Identify which cell holds the provided text, then report its [X, Y] central coordinate. 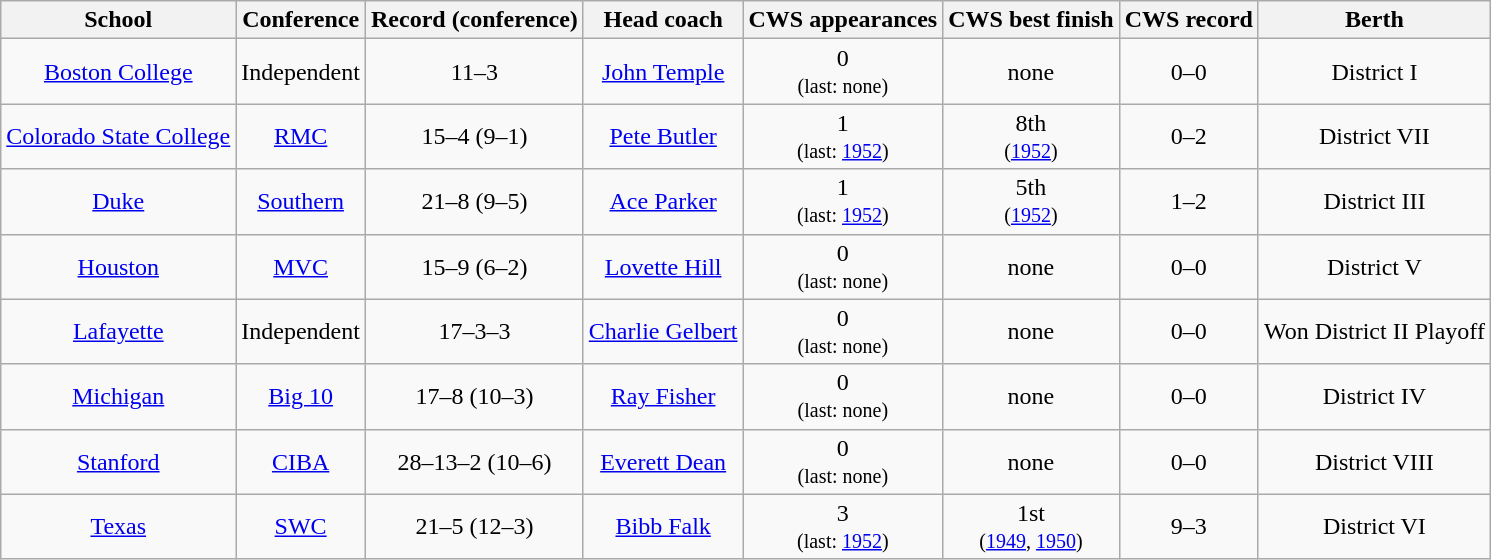
Charlie Gelbert [663, 332]
8th(1952) [1031, 136]
Berth [1374, 20]
28–13–2 (10–6) [474, 462]
District VI [1374, 526]
Won District II Playoff [1374, 332]
Michigan [118, 396]
Everett Dean [663, 462]
Record (conference) [474, 20]
Conference [301, 20]
21–8 (9–5) [474, 202]
Head coach [663, 20]
RMC [301, 136]
Stanford [118, 462]
SWC [301, 526]
Colorado State College [118, 136]
Lovette Hill [663, 266]
Southern [301, 202]
Ray Fisher [663, 396]
3(last: 1952) [843, 526]
District IV [1374, 396]
11–3 [474, 72]
John Temple [663, 72]
Duke [118, 202]
Boston College [118, 72]
17–8 (10–3) [474, 396]
1–2 [1188, 202]
15–4 (9–1) [474, 136]
District III [1374, 202]
1st(1949, 1950) [1031, 526]
9–3 [1188, 526]
17–3–3 [474, 332]
MVC [301, 266]
CWS record [1188, 20]
15–9 (6–2) [474, 266]
21–5 (12–3) [474, 526]
School [118, 20]
District VII [1374, 136]
0–2 [1188, 136]
5th(1952) [1031, 202]
Ace Parker [663, 202]
CIBA [301, 462]
Texas [118, 526]
District I [1374, 72]
Bibb Falk [663, 526]
Big 10 [301, 396]
Houston [118, 266]
Pete Butler [663, 136]
District V [1374, 266]
District VIII [1374, 462]
CWS appearances [843, 20]
CWS best finish [1031, 20]
Lafayette [118, 332]
